Return the [x, y] coordinate for the center point of the cell that contains the specified text.  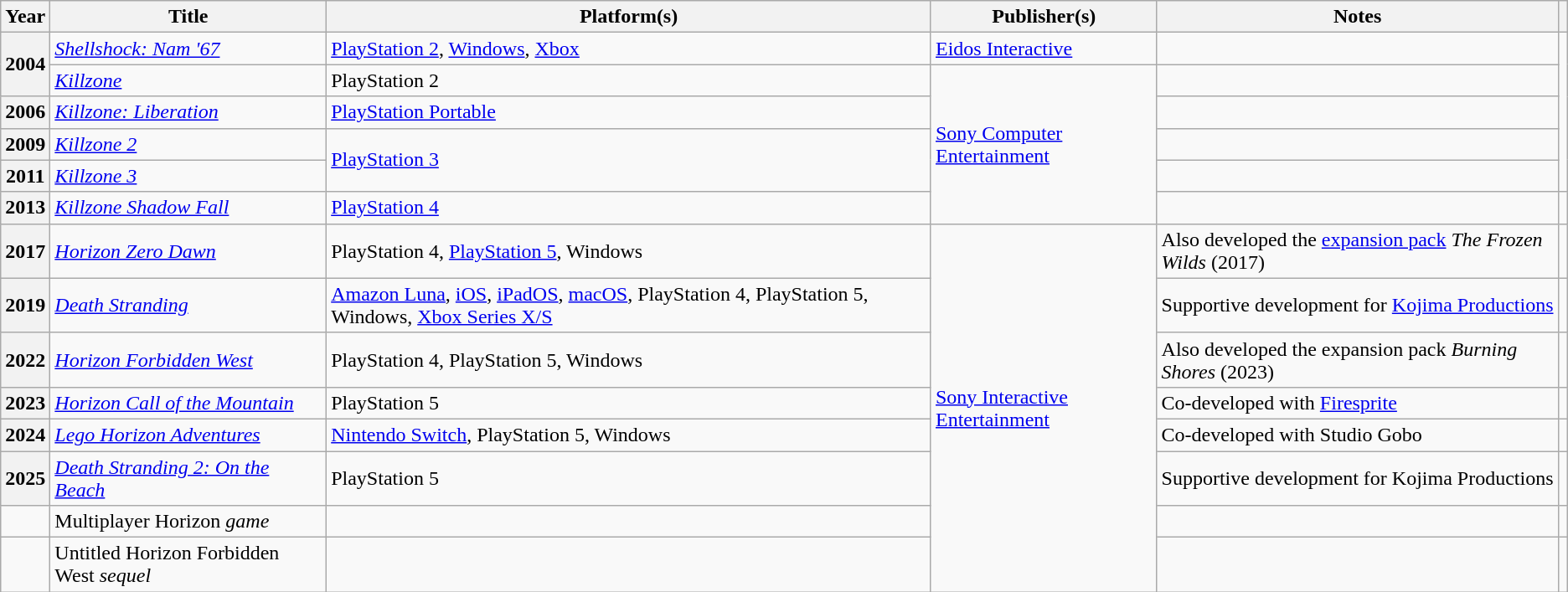
PlayStation 2, Windows, Xbox [629, 49]
2024 [25, 435]
2023 [25, 403]
Death Stranding [188, 305]
2017 [25, 251]
Horizon Zero Dawn [188, 251]
PlayStation Portable [629, 112]
Shellshock: Nam '67 [188, 49]
2004 [25, 64]
Platform(s) [629, 17]
PlayStation 2 [629, 80]
2025 [25, 477]
Horizon Call of the Mountain [188, 403]
Publisher(s) [1044, 17]
Sony Computer Entertainment [1044, 144]
Multiplayer Horizon game [188, 522]
Title [188, 17]
Horizon Forbidden West [188, 360]
Killzone 2 [188, 144]
2019 [25, 305]
Untitled Horizon Forbidden West sequel [188, 564]
Killzone 3 [188, 176]
Killzone: Liberation [188, 112]
Killzone [188, 80]
Co-developed with Studio Gobo [1357, 435]
2022 [25, 360]
Sony Interactive Entertainment [1044, 408]
PlayStation 4 [629, 208]
Nintendo Switch, PlayStation 5, Windows [629, 435]
Also developed the expansion pack Burning Shores (2023) [1357, 360]
PlayStation 3 [629, 160]
Co-developed with Firesprite [1357, 403]
2009 [25, 144]
Killzone Shadow Fall [188, 208]
2013 [25, 208]
2006 [25, 112]
Year [25, 17]
Notes [1357, 17]
Amazon Luna, iOS, iPadOS, macOS, PlayStation 4, PlayStation 5, Windows, Xbox Series X/S [629, 305]
Also developed the expansion pack The Frozen Wilds (2017) [1357, 251]
2011 [25, 176]
Lego Horizon Adventures [188, 435]
Death Stranding 2: On the Beach [188, 477]
Eidos Interactive [1044, 49]
